Capture the cell that displays the provided text and extract its (X, Y) central coordinate. 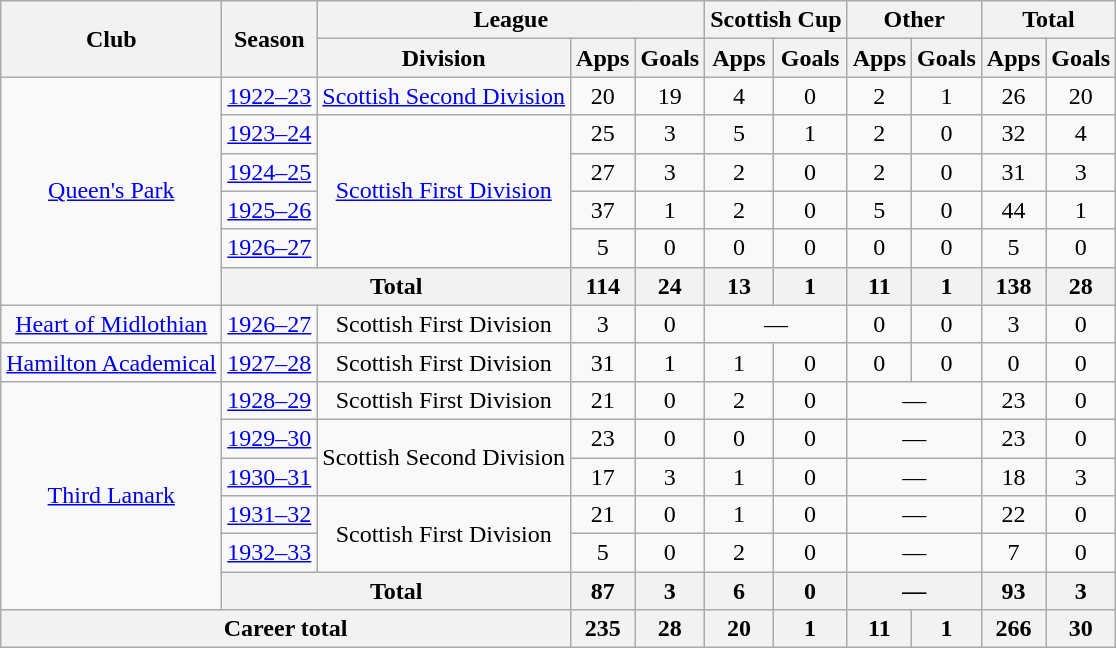
6 (739, 591)
1931–32 (270, 515)
1924–25 (270, 172)
1927–28 (270, 362)
44 (1013, 210)
25 (603, 134)
87 (603, 591)
1932–33 (270, 553)
Queen's Park (112, 191)
26 (1013, 96)
32 (1013, 134)
235 (603, 629)
22 (1013, 515)
Club (112, 39)
1925–26 (270, 210)
Season (270, 39)
1929–30 (270, 438)
27 (603, 172)
7 (1013, 553)
Heart of Midlothian (112, 324)
30 (1081, 629)
Hamilton Academical (112, 362)
League (511, 20)
1930–31 (270, 477)
Division (444, 58)
266 (1013, 629)
37 (603, 210)
1922–23 (270, 96)
Career total (286, 629)
17 (603, 477)
Third Lanark (112, 495)
138 (1013, 286)
93 (1013, 591)
Other (914, 20)
Scottish Cup (776, 20)
114 (603, 286)
18 (1013, 477)
24 (670, 286)
1928–29 (270, 400)
19 (670, 96)
13 (739, 286)
1923–24 (270, 134)
